Extract the (x, y) coordinate from the center of the cell holding the provided text.  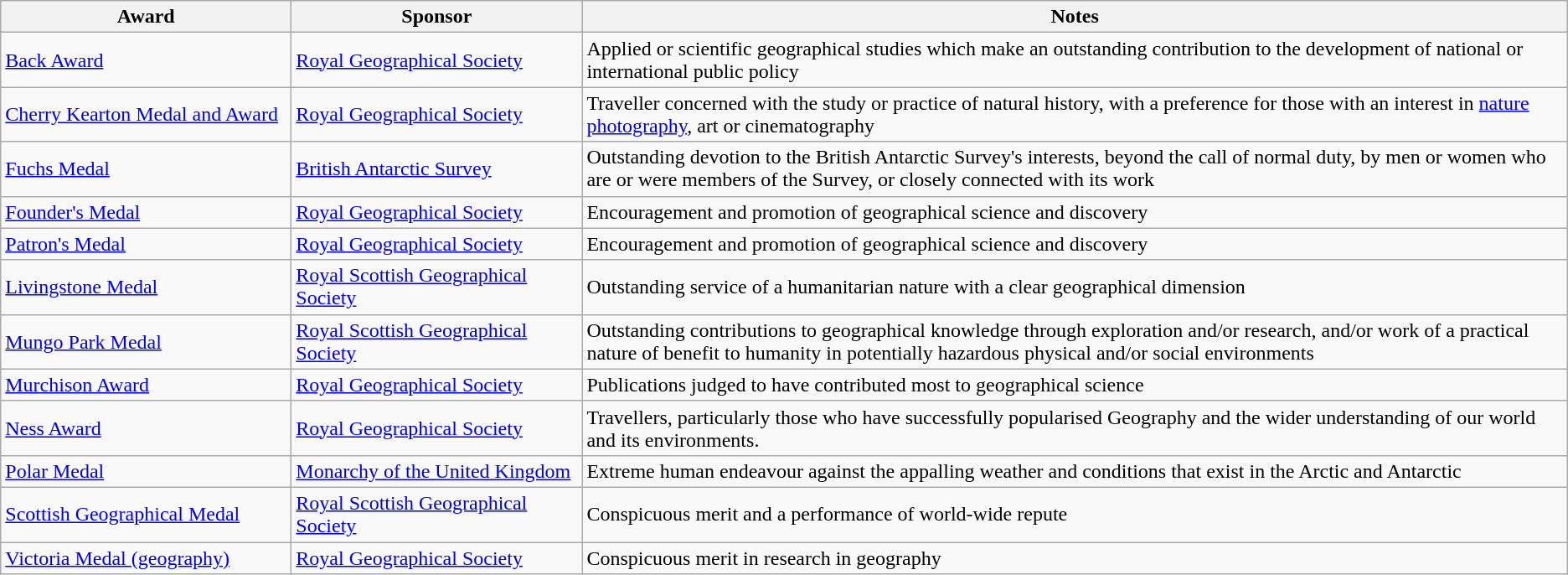
Livingstone Medal (146, 287)
Publications judged to have contributed most to geographical science (1075, 385)
Victoria Medal (geography) (146, 557)
Ness Award (146, 427)
Sponsor (437, 17)
Conspicuous merit in research in geography (1075, 557)
Conspicuous merit and a performance of world-wide repute (1075, 515)
Outstanding service of a humanitarian nature with a clear geographical dimension (1075, 287)
Notes (1075, 17)
Applied or scientific geographical studies which make an outstanding contribution to the development of national or international public policy (1075, 60)
Polar Medal (146, 471)
Monarchy of the United Kingdom (437, 471)
Founder's Medal (146, 212)
Murchison Award (146, 385)
British Antarctic Survey (437, 169)
Travellers, particularly those who have successfully popularised Geography and the wider understanding of our world and its environments. (1075, 427)
Mungo Park Medal (146, 342)
Back Award (146, 60)
Award (146, 17)
Scottish Geographical Medal (146, 515)
Extreme human endeavour against the appalling weather and conditions that exist in the Arctic and Antarctic (1075, 471)
Fuchs Medal (146, 169)
Patron's Medal (146, 244)
Cherry Kearton Medal and Award (146, 114)
